Return the [x, y] coordinate for the center point of the cell that contains the specified text.  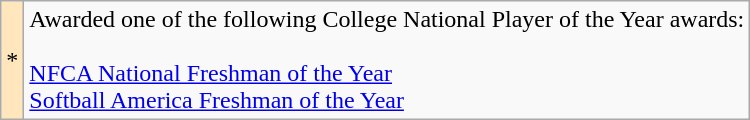
* [12, 60]
Awarded one of the following College National Player of the Year awards: NFCA National Freshman of the Year Softball America Freshman of the Year [387, 60]
